From the cell containing the given text, extract its center point as (X, Y) coordinate. 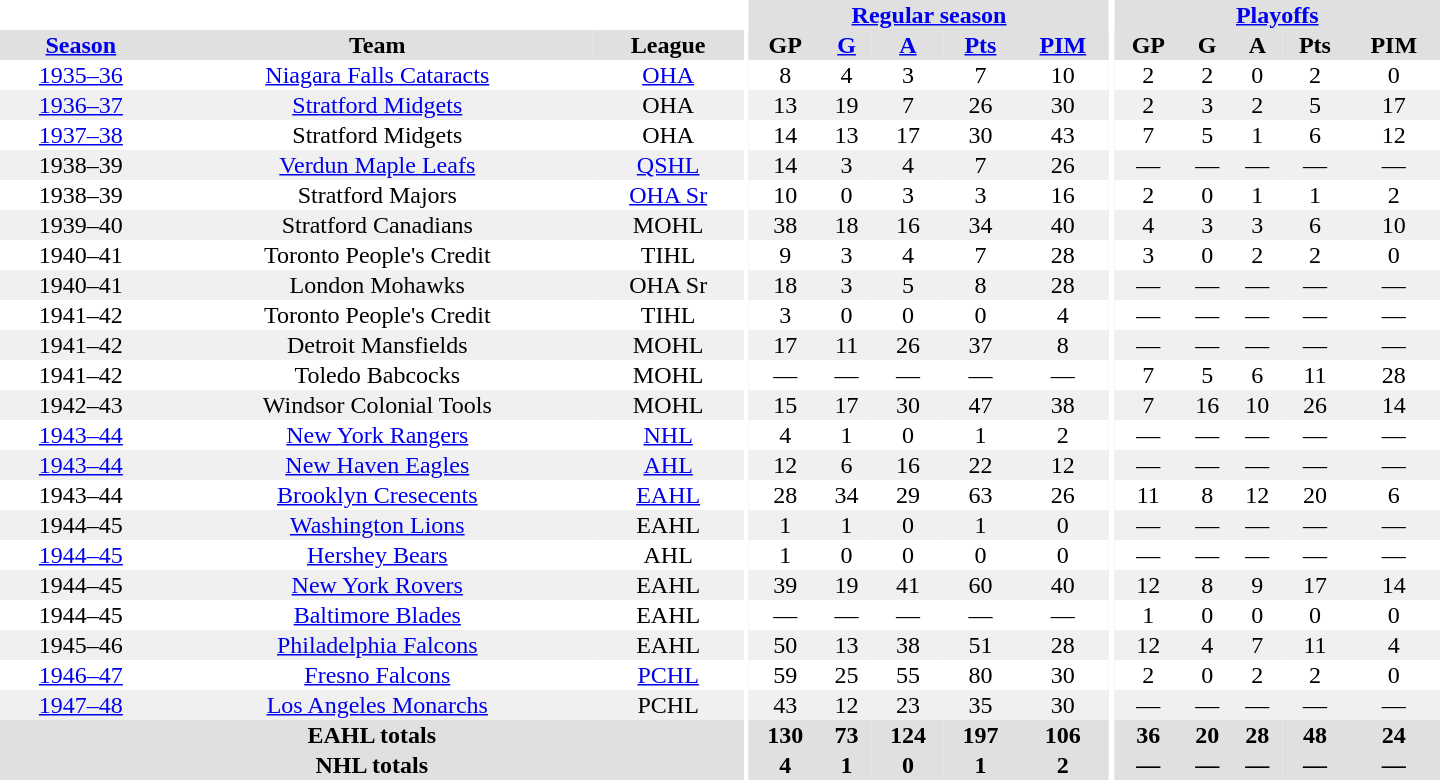
63 (980, 495)
106 (1063, 735)
Philadelphia Falcons (378, 645)
60 (980, 585)
80 (980, 675)
Stratford Majors (378, 195)
37 (980, 345)
Fresno Falcons (378, 675)
1947–48 (81, 705)
New Haven Eagles (378, 465)
36 (1149, 735)
197 (980, 735)
47 (980, 405)
1935–36 (81, 75)
25 (847, 675)
QSHL (668, 165)
41 (908, 585)
55 (908, 675)
EAHL totals (372, 735)
51 (980, 645)
48 (1314, 735)
1942–43 (81, 405)
London Mohawks (378, 285)
Stratford Canadians (378, 225)
New York Rovers (378, 585)
1945–46 (81, 645)
Windsor Colonial Tools (378, 405)
New York Rangers (378, 435)
73 (847, 735)
59 (785, 675)
Detroit Mansfields (378, 345)
1937–38 (81, 135)
Hershey Bears (378, 555)
League (668, 45)
29 (908, 495)
Los Angeles Monarchs (378, 705)
NHL totals (372, 765)
Regular season (929, 15)
1946–47 (81, 675)
23 (908, 705)
22 (980, 465)
NHL (668, 435)
Niagara Falls Cataracts (378, 75)
Washington Lions (378, 525)
Playoffs (1278, 15)
24 (1394, 735)
Toledo Babcocks (378, 375)
Baltimore Blades (378, 615)
Team (378, 45)
1939–40 (81, 225)
130 (785, 735)
Brooklyn Cresecents (378, 495)
124 (908, 735)
Verdun Maple Leafs (378, 165)
35 (980, 705)
15 (785, 405)
Season (81, 45)
50 (785, 645)
39 (785, 585)
1936–37 (81, 105)
